Locate the cell with the specified text and output its [X, Y] center coordinate. 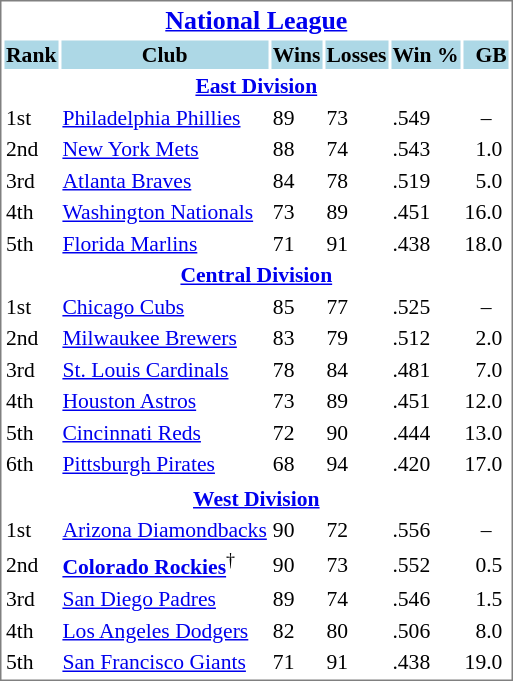
94 [356, 464]
.512 [426, 338]
79 [356, 338]
6th [30, 464]
5.0 [486, 180]
GB [486, 54]
.549 [426, 118]
83 [296, 338]
Los Angeles Dodgers [164, 630]
.481 [426, 370]
Washington Nationals [164, 212]
1.5 [486, 599]
1.0 [486, 149]
77 [356, 306]
.420 [426, 464]
.444 [426, 432]
National League [256, 20]
Win % [426, 54]
17.0 [486, 464]
Losses [356, 54]
East Division [256, 86]
Milwaukee Brewers [164, 338]
St. Louis Cardinals [164, 370]
8.0 [486, 630]
Wins [296, 54]
Houston Astros [164, 401]
.546 [426, 599]
Cincinnati Reds [164, 432]
7.0 [486, 370]
16.0 [486, 212]
West Division [256, 498]
.543 [426, 149]
.556 [426, 530]
85 [296, 306]
.519 [426, 180]
Colorado Rockies† [164, 565]
80 [356, 630]
.552 [426, 565]
San Diego Padres [164, 599]
19.0 [486, 662]
2.0 [486, 338]
San Francisco Giants [164, 662]
Pittsburgh Pirates [164, 464]
18.0 [486, 244]
New York Mets [164, 149]
.506 [426, 630]
Philadelphia Phillies [164, 118]
Central Division [256, 275]
12.0 [486, 401]
Club [164, 54]
88 [296, 149]
Chicago Cubs [164, 306]
68 [296, 464]
Atlanta Braves [164, 180]
0.5 [486, 565]
Arizona Diamondbacks [164, 530]
Rank [30, 54]
Florida Marlins [164, 244]
.525 [426, 306]
82 [296, 630]
13.0 [486, 432]
